Identify which cell holds the provided text, then report its (x, y) central coordinate. 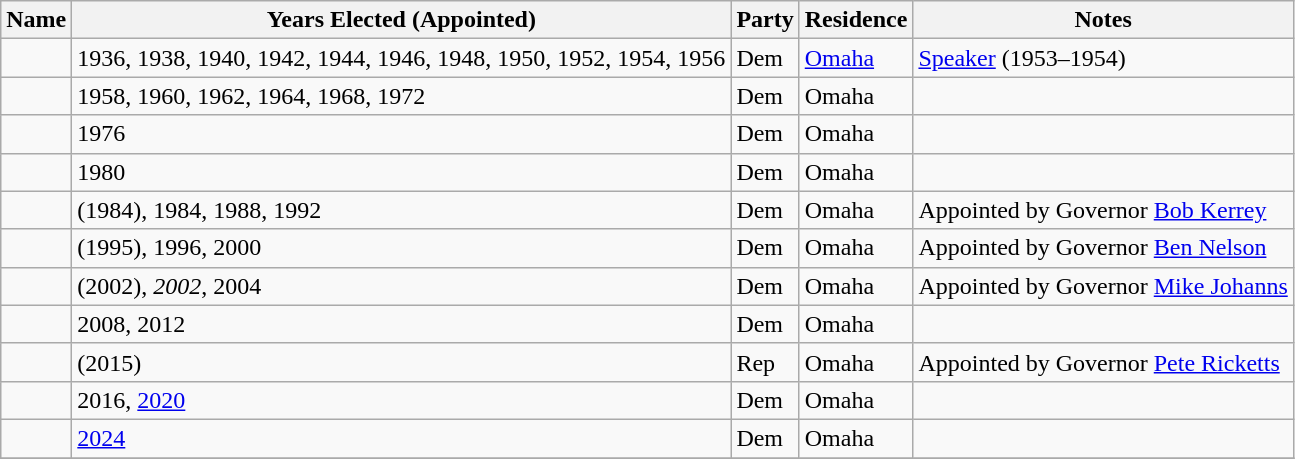
Appointed by Governor Bob Kerrey (1103, 210)
2008, 2012 (402, 324)
Rep (765, 362)
Appointed by Governor Pete Ricketts (1103, 362)
1936, 1938, 1940, 1942, 1944, 1946, 1948, 1950, 1952, 1954, 1956 (402, 58)
Years Elected (Appointed) (402, 20)
Appointed by Governor Mike Johanns (1103, 286)
(2002), 2002, 2004 (402, 286)
Speaker (1953–1954) (1103, 58)
Party (765, 20)
2024 (402, 438)
1980 (402, 172)
Residence (856, 20)
1958, 1960, 1962, 1964, 1968, 1972 (402, 96)
Notes (1103, 20)
(2015) (402, 362)
2016, 2020 (402, 400)
Appointed by Governor Ben Nelson (1103, 248)
(1995), 1996, 2000 (402, 248)
1976 (402, 134)
Name (36, 20)
(1984), 1984, 1988, 1992 (402, 210)
